Extract the [X, Y] coordinate from the center of the cell holding the provided text.  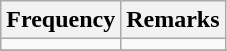
Remarks [173, 20]
Frequency [61, 20]
